Return the [X, Y] coordinate for the center point of the cell that contains the specified text.  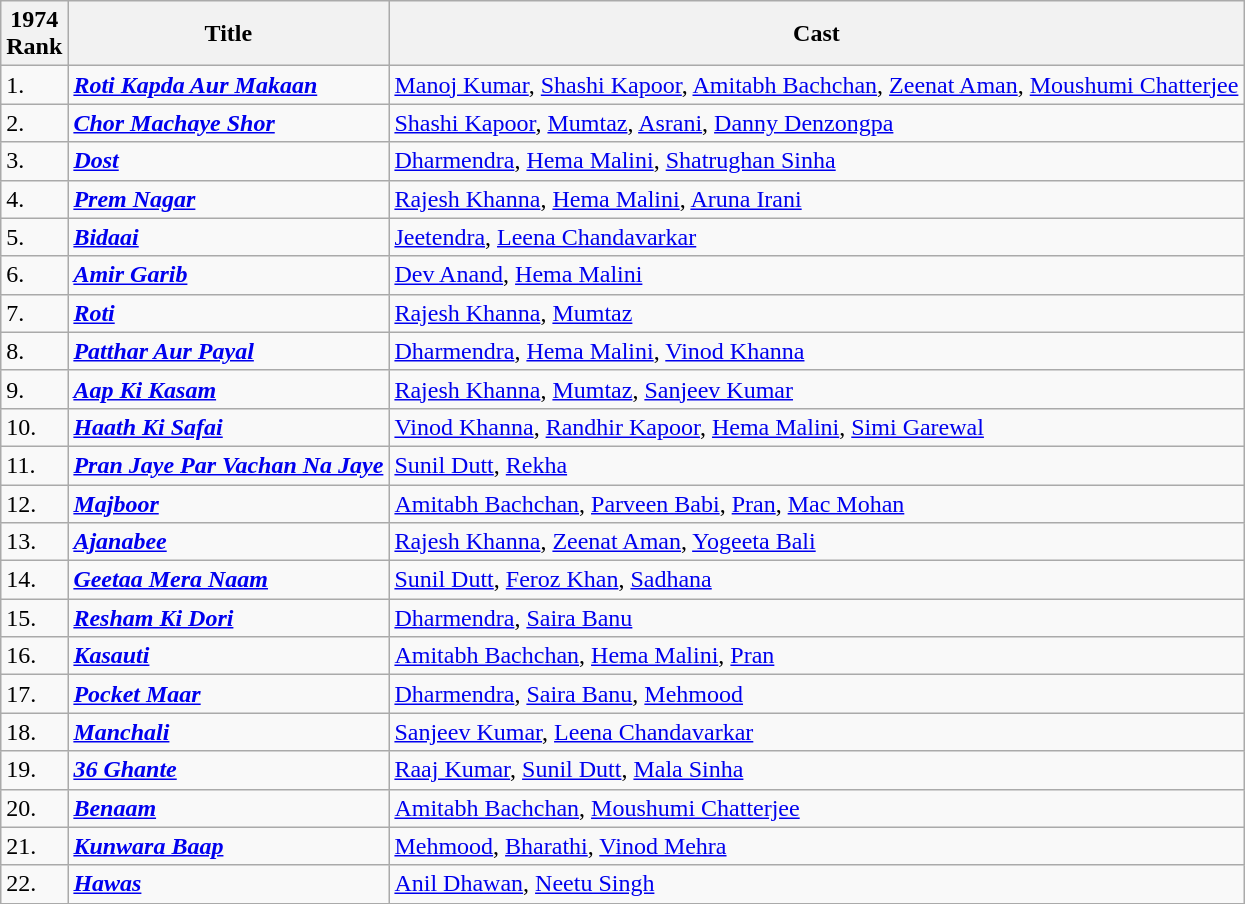
Pran Jaye Par Vachan Na Jaye [228, 465]
Manchali [228, 732]
Majboor [228, 503]
Mehmood, Bharathi, Vinod Mehra [816, 846]
Dharmendra, Saira Banu, Mehmood [816, 694]
Chor Machaye Shor [228, 123]
Amitabh Bachchan, Moushumi Chatterjee [816, 808]
Pocket Maar [228, 694]
36 Ghante [228, 770]
14. [34, 580]
Amitabh Bachchan, Parveen Babi, Pran, Mac Mohan [816, 503]
1974Rank [34, 34]
Anil Dhawan, Neetu Singh [816, 884]
16. [34, 656]
6. [34, 275]
Rajesh Khanna, Hema Malini, Aruna Irani [816, 199]
Geetaa Mera Naam [228, 580]
11. [34, 465]
21. [34, 846]
5. [34, 237]
Manoj Kumar, Shashi Kapoor, Amitabh Bachchan, Zeenat Aman, Moushumi Chatterjee [816, 85]
Ajanabee [228, 542]
15. [34, 618]
Rajesh Khanna, Zeenat Aman, Yogeeta Bali [816, 542]
Aap Ki Kasam [228, 389]
22. [34, 884]
Haath Ki Safai [228, 427]
Patthar Aur Payal [228, 351]
Kunwara Baap [228, 846]
3. [34, 161]
Dharmendra, Hema Malini, Shatrughan Sinha [816, 161]
Shashi Kapoor, Mumtaz, Asrani, Danny Denzongpa [816, 123]
Amitabh Bachchan, Hema Malini, Pran [816, 656]
1. [34, 85]
18. [34, 732]
Jeetendra, Leena Chandavarkar [816, 237]
10. [34, 427]
12. [34, 503]
9. [34, 389]
Rajesh Khanna, Mumtaz, Sanjeev Kumar [816, 389]
19. [34, 770]
Dharmendra, Saira Banu [816, 618]
Dharmendra, Hema Malini, Vinod Khanna [816, 351]
Roti Kapda Aur Makaan [228, 85]
Bidaai [228, 237]
Cast [816, 34]
Kasauti [228, 656]
8. [34, 351]
20. [34, 808]
Title [228, 34]
17. [34, 694]
Prem Nagar [228, 199]
Dev Anand, Hema Malini [816, 275]
Raaj Kumar, Sunil Dutt, Mala Sinha [816, 770]
Dost [228, 161]
Roti [228, 313]
2. [34, 123]
Hawas [228, 884]
Benaam [228, 808]
Sunil Dutt, Feroz Khan, Sadhana [816, 580]
4. [34, 199]
Sunil Dutt, Rekha [816, 465]
Vinod Khanna, Randhir Kapoor, Hema Malini, Simi Garewal [816, 427]
Sanjeev Kumar, Leena Chandavarkar [816, 732]
7. [34, 313]
13. [34, 542]
Amir Garib [228, 275]
Resham Ki Dori [228, 618]
Rajesh Khanna, Mumtaz [816, 313]
